Pinpoint the cell where the given text exists, returning its (x, y) midpoint coordinate. 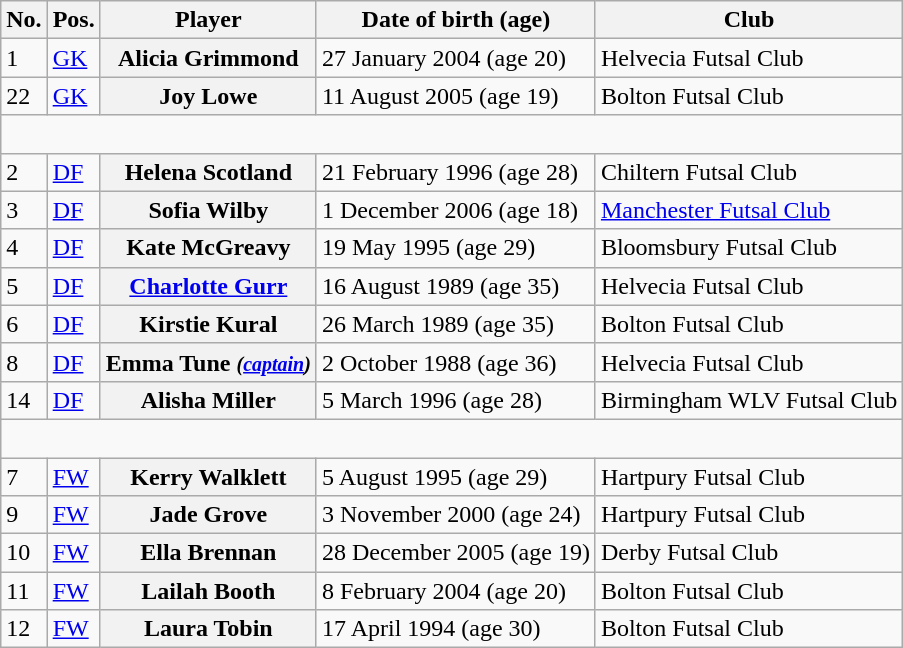
Alisha Miller (208, 400)
16 August 1989 (age 35) (456, 286)
Jade Grove (208, 515)
14 (24, 400)
Helena Scotland (208, 172)
Club (748, 20)
11 (24, 591)
8 February 2004 (age 20) (456, 591)
Bloomsbury Futsal Club (748, 248)
Pos. (74, 20)
Date of birth (age) (456, 20)
Joy Lowe (208, 96)
5 (24, 286)
8 (24, 362)
10 (24, 553)
Sofia Wilby (208, 210)
Birmingham WLV Futsal Club (748, 400)
26 March 1989 (age 35) (456, 324)
22 (24, 96)
7 (24, 477)
3 (24, 210)
28 December 2005 (age 19) (456, 553)
1 December 2006 (age 18) (456, 210)
1 (24, 58)
Chiltern Futsal Club (748, 172)
6 (24, 324)
Derby Futsal Club (748, 553)
4 (24, 248)
Laura Tobin (208, 629)
Manchester Futsal Club (748, 210)
2 (24, 172)
Emma Tune (captain) (208, 362)
2 October 1988 (age 36) (456, 362)
Charlotte Gurr (208, 286)
5 August 1995 (age 29) (456, 477)
5 March 1996 (age 28) (456, 400)
21 February 1996 (age 28) (456, 172)
11 August 2005 (age 19) (456, 96)
27 January 2004 (age 20) (456, 58)
Kirstie Kural (208, 324)
Lailah Booth (208, 591)
3 November 2000 (age 24) (456, 515)
12 (24, 629)
No. (24, 20)
Kate McGreavy (208, 248)
Ella Brennan (208, 553)
Player (208, 20)
17 April 1994 (age 30) (456, 629)
19 May 1995 (age 29) (456, 248)
Kerry Walklett (208, 477)
Alicia Grimmond (208, 58)
9 (24, 515)
